For the text-containing cell, return its midpoint in (X, Y) coordinate format. 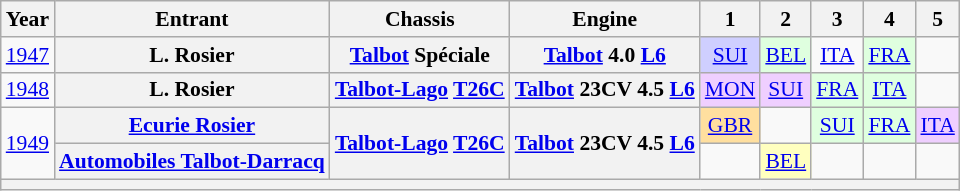
3 (837, 19)
1 (730, 19)
Automobiles Talbot-Darracq (192, 162)
Ecurie Rosier (192, 126)
1948 (28, 90)
5 (937, 19)
MON (730, 90)
1949 (28, 144)
Chassis (420, 19)
Year (28, 19)
2 (786, 19)
Talbot 4.0 L6 (605, 55)
1947 (28, 55)
Engine (605, 19)
Talbot Spéciale (420, 55)
GBR (730, 126)
Entrant (192, 19)
4 (889, 19)
